Detect which cell encompasses the target text, then output its [x, y] center coordinate. 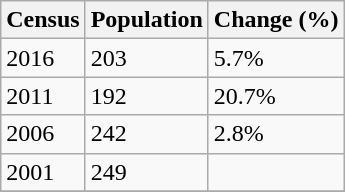
203 [146, 58]
20.7% [276, 96]
Census [43, 20]
192 [146, 96]
2016 [43, 58]
2006 [43, 134]
2.8% [276, 134]
249 [146, 172]
2001 [43, 172]
242 [146, 134]
5.7% [276, 58]
Change (%) [276, 20]
Population [146, 20]
2011 [43, 96]
